Find where the given text appears and provide that cell's center as [x, y] coordinate. 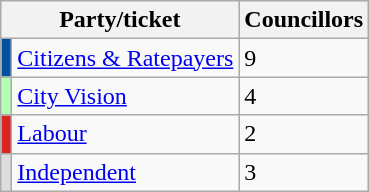
2 [304, 134]
City Vision [126, 96]
3 [304, 172]
4 [304, 96]
Citizens & Ratepayers [126, 58]
Party/ticket [120, 20]
9 [304, 58]
Independent [126, 172]
Councillors [304, 20]
Labour [126, 134]
